Return [x, y] of the center of cell containing provided text 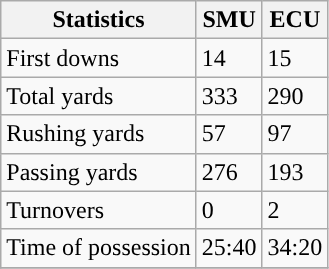
290 [295, 96]
Passing yards [99, 172]
Rushing yards [99, 134]
25:40 [229, 248]
97 [295, 134]
276 [229, 172]
34:20 [295, 248]
333 [229, 96]
Total yards [99, 96]
0 [229, 210]
Turnovers [99, 210]
2 [295, 210]
Time of possession [99, 248]
57 [229, 134]
15 [295, 58]
SMU [229, 20]
First downs [99, 58]
Statistics [99, 20]
14 [229, 58]
ECU [295, 20]
193 [295, 172]
